Detect which cell encompasses the target text, then output its [x, y] center coordinate. 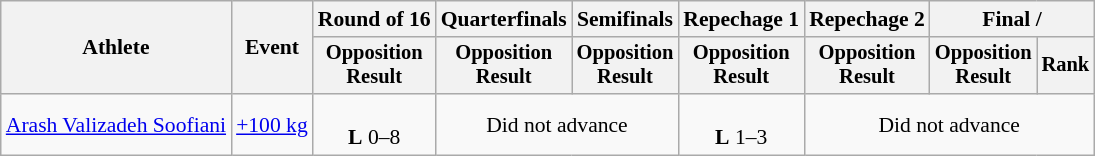
Round of 16 [374, 19]
Event [272, 48]
Final / [1012, 19]
Repechage 2 [867, 19]
Arash Valizadeh Soofiani [116, 124]
Semifinals [626, 19]
L 1–3 [741, 124]
Repechage 1 [741, 19]
Quarterfinals [504, 19]
L 0–8 [374, 124]
+100 kg [272, 124]
Athlete [116, 48]
Rank [1066, 66]
